Identify which cell holds the provided text, then report its [X, Y] central coordinate. 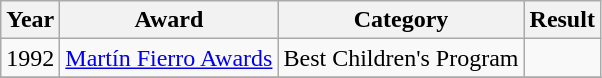
Award [169, 20]
Category [401, 20]
Best Children's Program [401, 58]
Year [30, 20]
1992 [30, 58]
Result [562, 20]
Martín Fierro Awards [169, 58]
